Locate the cell with the specified text and output its (X, Y) center coordinate. 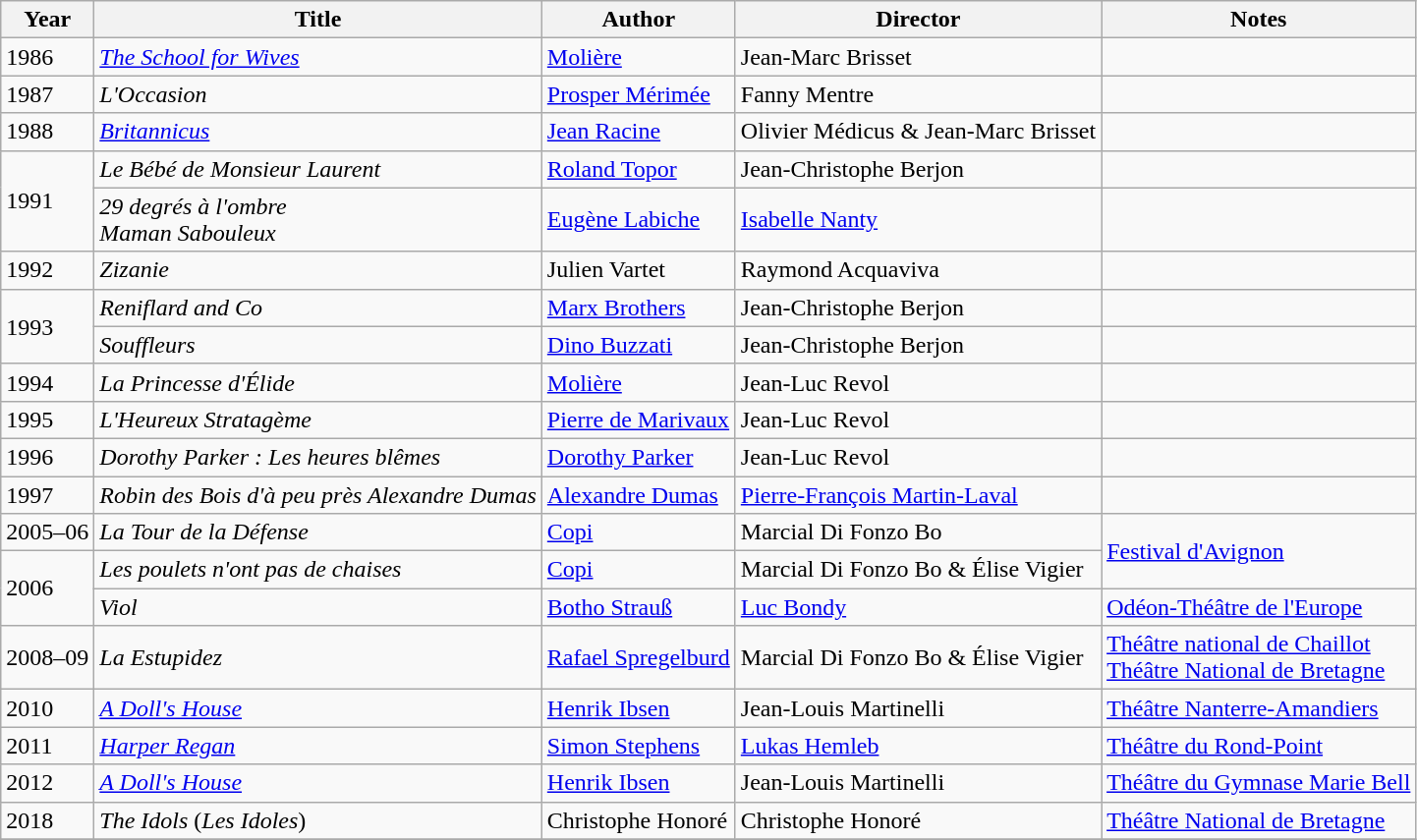
Year (47, 20)
2010 (47, 708)
1997 (47, 494)
La Estupidez (318, 658)
Théâtre national de ChaillotThéâtre National de Bretagne (1259, 658)
Pierre de Marivaux (639, 420)
Zizanie (318, 270)
Festival d'Avignon (1259, 551)
Théâtre du Gymnase Marie Bell (1259, 783)
Britannicus (318, 132)
Director (918, 20)
Botho Strauß (639, 607)
1993 (47, 326)
Olivier Médicus & Jean-Marc Brisset (918, 132)
Pierre-François Martin-Laval (918, 494)
Isabelle Nanty (918, 220)
Dino Buzzati (639, 345)
Jean-Marc Brisset (918, 57)
1995 (47, 420)
Rafael Spregelburd (639, 658)
Luc Bondy (918, 607)
Alexandre Dumas (639, 494)
Title (318, 20)
2005–06 (47, 532)
Lukas Hemleb (918, 746)
Souffleurs (318, 345)
Odéon-Théâtre de l'Europe (1259, 607)
Théâtre du Rond-Point (1259, 746)
1987 (47, 94)
1992 (47, 270)
Dorothy Parker : Les heures blêmes (318, 457)
1991 (47, 200)
Author (639, 20)
2008–09 (47, 658)
Marx Brothers (639, 308)
La Tour de la Défense (318, 532)
Robin des Bois d'à peu près Alexandre Dumas (318, 494)
Harper Regan (318, 746)
2006 (47, 588)
Fanny Mentre (918, 94)
Simon Stephens (639, 746)
Reniflard and Co (318, 308)
Eugène Labiche (639, 220)
L'Occasion (318, 94)
1994 (47, 382)
The Idols (Les Idoles) (318, 820)
La Princesse d'Élide (318, 382)
Raymond Acquaviva (918, 270)
Julien Vartet (639, 270)
Les poulets n'ont pas de chaises (318, 570)
1996 (47, 457)
Le Bébé de Monsieur Laurent (318, 169)
1988 (47, 132)
Jean Racine (639, 132)
L'Heureux Stratagème (318, 420)
The School for Wives (318, 57)
Roland Topor (639, 169)
1986 (47, 57)
Notes (1259, 20)
2011 (47, 746)
Marcial Di Fonzo Bo (918, 532)
Théâtre National de Bretagne (1259, 820)
29 degrés à l'ombreMaman Sabouleux (318, 220)
Prosper Mérimée (639, 94)
2012 (47, 783)
Viol (318, 607)
Dorothy Parker (639, 457)
Théâtre Nanterre-Amandiers (1259, 708)
2018 (47, 820)
